Pinpoint the cell where the given text exists, returning its (x, y) midpoint coordinate. 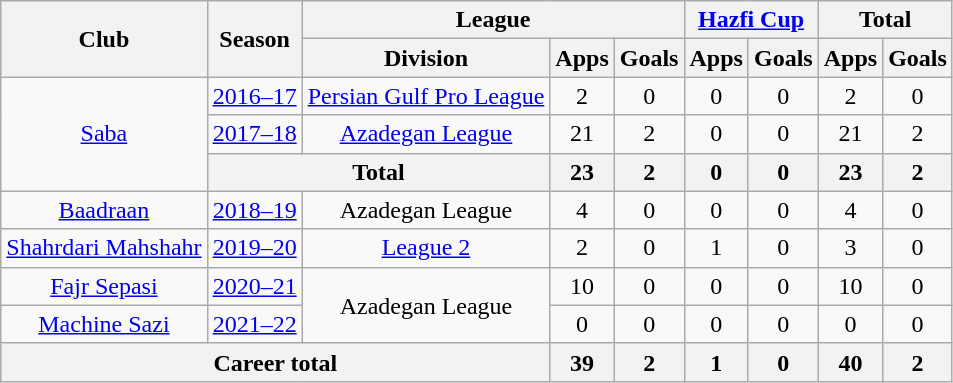
Division (426, 58)
2016–17 (254, 96)
2018–19 (254, 210)
Club (104, 39)
39 (582, 362)
2017–18 (254, 134)
2021–22 (254, 324)
Hazfi Cup (751, 20)
League (493, 20)
Career total (276, 362)
League 2 (426, 248)
Machine Sazi (104, 324)
2019–20 (254, 248)
Persian Gulf Pro League (426, 96)
Saba (104, 134)
2020–21 (254, 286)
40 (850, 362)
Fajr Sepasi (104, 286)
Baadraan (104, 210)
Season (254, 39)
Shahrdari Mahshahr (104, 248)
3 (850, 248)
